Identify which cell holds the provided text, then report its [X, Y] central coordinate. 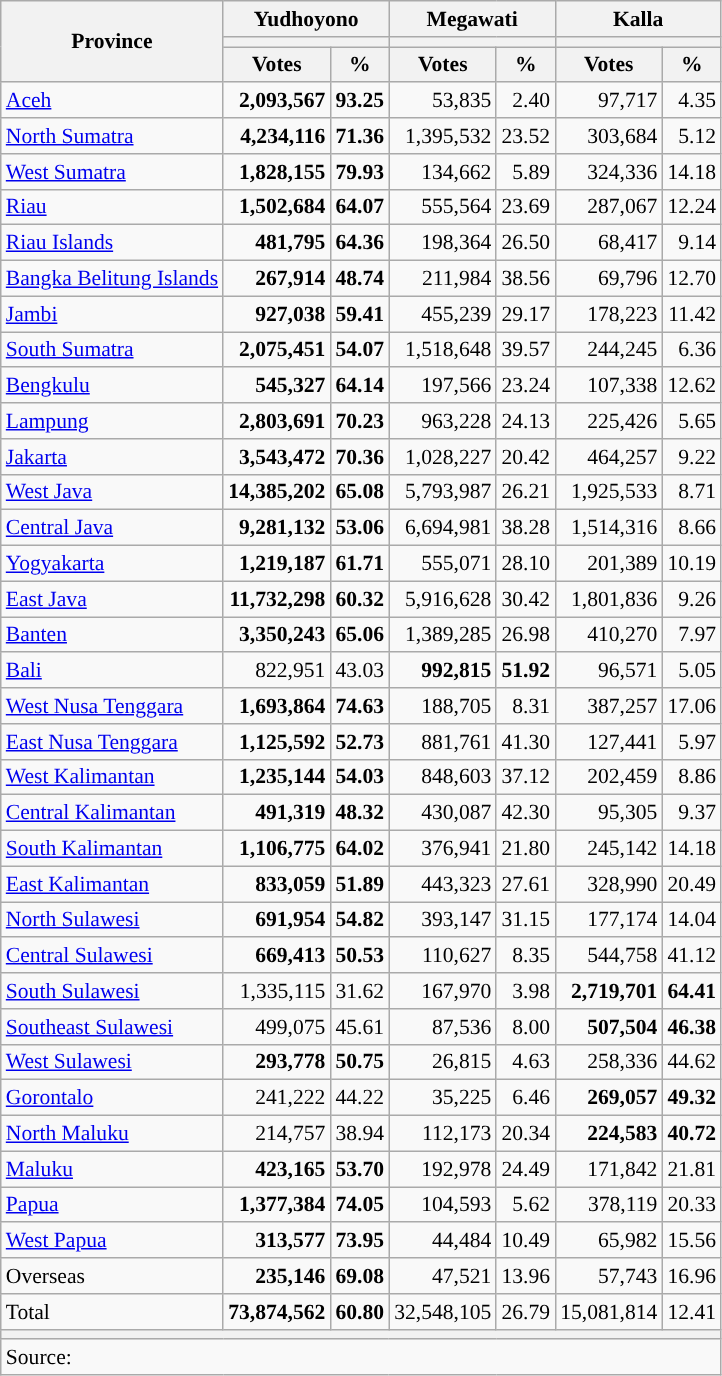
37.12 [526, 777]
73.95 [360, 1241]
East Nusa Tenggara [112, 742]
50.53 [360, 956]
41.30 [526, 742]
197,566 [442, 386]
5,793,987 [442, 492]
110,627 [442, 956]
555,564 [442, 207]
499,075 [276, 1027]
15,081,814 [608, 1312]
2,803,691 [276, 421]
491,319 [276, 813]
24.49 [526, 1169]
127,441 [608, 742]
455,239 [442, 314]
2,093,567 [276, 101]
1,518,648 [442, 350]
54.82 [360, 920]
North Sumatra [112, 136]
6,694,981 [442, 528]
Source: [361, 1358]
West Nusa Tenggara [112, 706]
Banten [112, 635]
241,222 [276, 1098]
West Papua [112, 1241]
5.65 [692, 421]
74.05 [360, 1205]
5.89 [526, 172]
235,146 [276, 1276]
64.41 [692, 991]
20.34 [526, 1134]
12.41 [692, 1312]
24.13 [526, 421]
4,234,116 [276, 136]
410,270 [608, 635]
48.74 [360, 279]
12.24 [692, 207]
10.49 [526, 1241]
1,502,684 [276, 207]
74.63 [360, 706]
378,119 [608, 1205]
53.70 [360, 1169]
20.33 [692, 1205]
202,459 [608, 777]
5.05 [692, 671]
Riau Islands [112, 243]
26.79 [526, 1312]
97,717 [608, 101]
Central Kalimantan [112, 813]
46.38 [692, 1027]
60.80 [360, 1312]
1,106,775 [276, 849]
992,815 [442, 671]
2,075,451 [276, 350]
16.96 [692, 1276]
9.26 [692, 599]
64.14 [360, 386]
12.70 [692, 279]
65.06 [360, 635]
51.92 [526, 671]
Megawati [472, 19]
West Sumatra [112, 172]
69.08 [360, 1276]
8.86 [692, 777]
1,389,285 [442, 635]
198,364 [442, 243]
178,223 [608, 314]
51.89 [360, 884]
443,323 [442, 884]
64.07 [360, 207]
4.63 [526, 1062]
41.12 [692, 956]
14.04 [692, 920]
1,693,864 [276, 706]
287,067 [608, 207]
245,142 [608, 849]
Jambi [112, 314]
23.24 [526, 386]
1,028,227 [442, 457]
47,521 [442, 1276]
93.25 [360, 101]
545,327 [276, 386]
West Sulawesi [112, 1062]
12.62 [692, 386]
267,914 [276, 279]
691,954 [276, 920]
44.62 [692, 1062]
Province [112, 42]
258,336 [608, 1062]
Kalla [638, 19]
South Kalimantan [112, 849]
East Java [112, 599]
376,941 [442, 849]
224,583 [608, 1134]
65.08 [360, 492]
214,757 [276, 1134]
East Kalimantan [112, 884]
61.71 [360, 564]
171,842 [608, 1169]
Riau [112, 207]
112,173 [442, 1134]
313,577 [276, 1241]
9.22 [692, 457]
48.32 [360, 813]
21.80 [526, 849]
225,426 [608, 421]
73,874,562 [276, 1312]
53.06 [360, 528]
45.61 [360, 1027]
134,662 [442, 172]
64.02 [360, 849]
2,719,701 [608, 991]
Gorontalo [112, 1098]
35,225 [442, 1098]
57,743 [608, 1276]
23.69 [526, 207]
104,593 [442, 1205]
423,165 [276, 1169]
West Kalimantan [112, 777]
11.42 [692, 314]
328,990 [608, 884]
963,228 [442, 421]
177,174 [608, 920]
West Java [112, 492]
50.75 [360, 1062]
881,761 [442, 742]
507,504 [608, 1027]
9.37 [692, 813]
430,087 [442, 813]
3,350,243 [276, 635]
52.73 [360, 742]
96,571 [608, 671]
Maluku [112, 1169]
5.12 [692, 136]
31.62 [360, 991]
65,982 [608, 1241]
Central Sulawesi [112, 956]
481,795 [276, 243]
Lampung [112, 421]
43.03 [360, 671]
Central Java [112, 528]
Total [112, 1312]
8.66 [692, 528]
North Maluku [112, 1134]
20.49 [692, 884]
10.19 [692, 564]
8.71 [692, 492]
70.23 [360, 421]
4.35 [692, 101]
26.98 [526, 635]
822,951 [276, 671]
1,514,316 [608, 528]
Overseas [112, 1276]
1,377,384 [276, 1205]
31.15 [526, 920]
6.36 [692, 350]
95,305 [608, 813]
5.97 [692, 742]
21.81 [692, 1169]
544,758 [608, 956]
7.97 [692, 635]
201,389 [608, 564]
8.31 [526, 706]
555,071 [442, 564]
39.57 [526, 350]
669,413 [276, 956]
Bengkulu [112, 386]
393,147 [442, 920]
68,417 [608, 243]
Southeast Sulawesi [112, 1027]
87,536 [442, 1027]
38.94 [360, 1134]
44,484 [442, 1241]
60.32 [360, 599]
64.36 [360, 243]
2.40 [526, 101]
32,548,105 [442, 1312]
71.36 [360, 136]
293,778 [276, 1062]
833,059 [276, 884]
1,395,532 [442, 136]
59.41 [360, 314]
42.30 [526, 813]
69,796 [608, 279]
8.00 [526, 1027]
38.28 [526, 528]
28.10 [526, 564]
464,257 [608, 457]
26.21 [526, 492]
303,684 [608, 136]
26.50 [526, 243]
38.56 [526, 279]
1,801,836 [608, 599]
27.61 [526, 884]
188,705 [442, 706]
29.17 [526, 314]
17.06 [692, 706]
3.98 [526, 991]
927,038 [276, 314]
1,235,144 [276, 777]
Bangka Belitung Islands [112, 279]
South Sumatra [112, 350]
107,338 [608, 386]
1,219,187 [276, 564]
49.32 [692, 1098]
79.93 [360, 172]
Aceh [112, 101]
20.42 [526, 457]
54.03 [360, 777]
11,732,298 [276, 599]
1,125,592 [276, 742]
5.62 [526, 1205]
9.14 [692, 243]
211,984 [442, 279]
23.52 [526, 136]
6.46 [526, 1098]
192,978 [442, 1169]
54.07 [360, 350]
40.72 [692, 1134]
1,925,533 [608, 492]
70.36 [360, 457]
Papua [112, 1205]
14,385,202 [276, 492]
North Sulawesi [112, 920]
13.96 [526, 1276]
South Sulawesi [112, 991]
26,815 [442, 1062]
44.22 [360, 1098]
167,970 [442, 991]
848,603 [442, 777]
15.56 [692, 1241]
1,335,115 [276, 991]
Jakarta [112, 457]
8.35 [526, 956]
269,057 [608, 1098]
1,828,155 [276, 172]
5,916,628 [442, 599]
3,543,472 [276, 457]
9,281,132 [276, 528]
Bali [112, 671]
53,835 [442, 101]
387,257 [608, 706]
Yudhoyono [306, 19]
Yogyakarta [112, 564]
324,336 [608, 172]
244,245 [608, 350]
30.42 [526, 599]
